Scan for the cell matching the given text and deliver its [X, Y] coordinate at center. 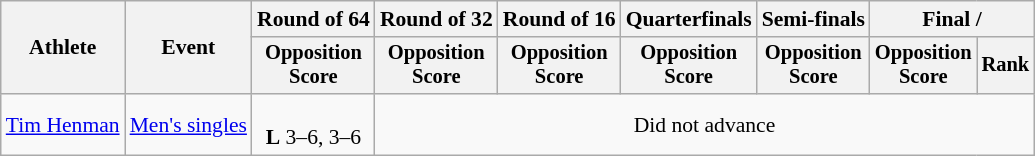
Rank [1006, 66]
Event [188, 48]
Round of 16 [560, 19]
Quarterfinals [689, 19]
Tim Henman [63, 124]
Round of 32 [436, 19]
Men's singles [188, 124]
L 3–6, 3–6 [314, 124]
Final / [952, 19]
Did not advance [704, 124]
Athlete [63, 48]
Round of 64 [314, 19]
Semi-finals [814, 19]
